Provide the [X, Y] coordinate of the cell's center where the given text is located.  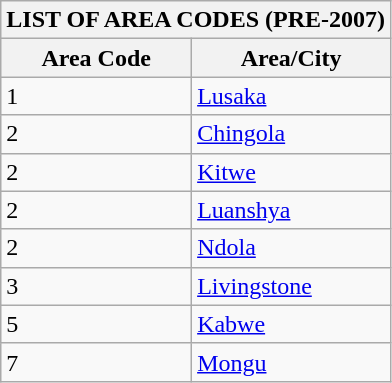
Luanshya [292, 210]
LIST OF AREA CODES (PRE-2007) [196, 20]
Mongu [292, 362]
7 [96, 362]
3 [96, 286]
Kitwe [292, 172]
Lusaka [292, 96]
Area Code [96, 58]
Ndola [292, 248]
Livingstone [292, 286]
Kabwe [292, 324]
5 [96, 324]
Area/City [292, 58]
1 [96, 96]
Chingola [292, 134]
